Locate the cell with the specified text and output its (x, y) center coordinate. 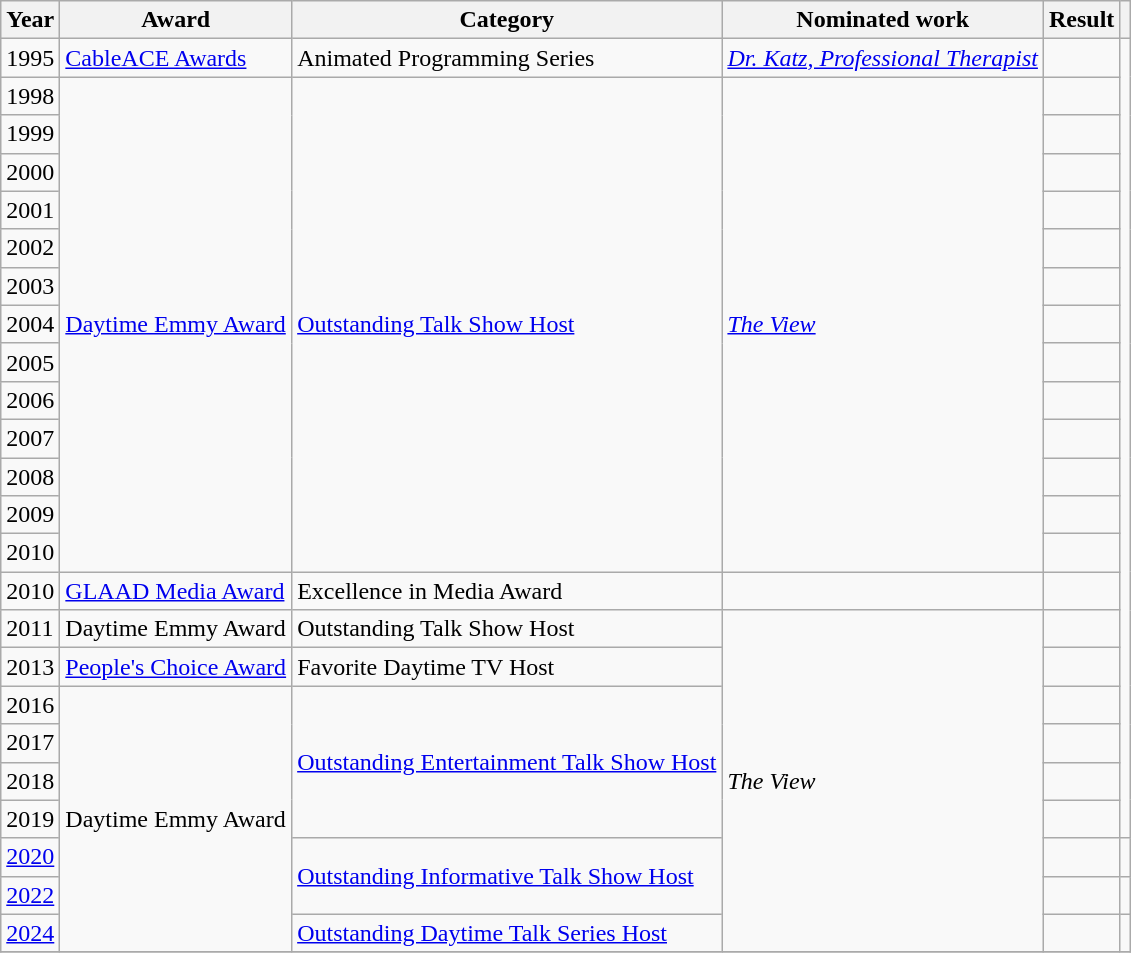
2013 (30, 667)
2011 (30, 629)
2019 (30, 819)
1999 (30, 134)
2003 (30, 286)
2005 (30, 362)
2022 (30, 895)
2016 (30, 705)
Dr. Katz, Professional Therapist (883, 58)
2006 (30, 400)
CableACE Awards (176, 58)
2000 (30, 172)
Animated Programming Series (507, 58)
People's Choice Award (176, 667)
2017 (30, 743)
Result (1081, 20)
2004 (30, 324)
Excellence in Media Award (507, 591)
2009 (30, 515)
Year (30, 20)
Outstanding Entertainment Talk Show Host (507, 762)
1998 (30, 96)
Category (507, 20)
2018 (30, 781)
2008 (30, 477)
Outstanding Daytime Talk Series Host (507, 933)
2020 (30, 857)
1995 (30, 58)
Award (176, 20)
2024 (30, 933)
Favorite Daytime TV Host (507, 667)
2001 (30, 210)
2007 (30, 438)
Outstanding Informative Talk Show Host (507, 876)
Nominated work (883, 20)
GLAAD Media Award (176, 591)
2002 (30, 248)
